Find where the given text appears and provide that cell's center as (x, y) coordinate. 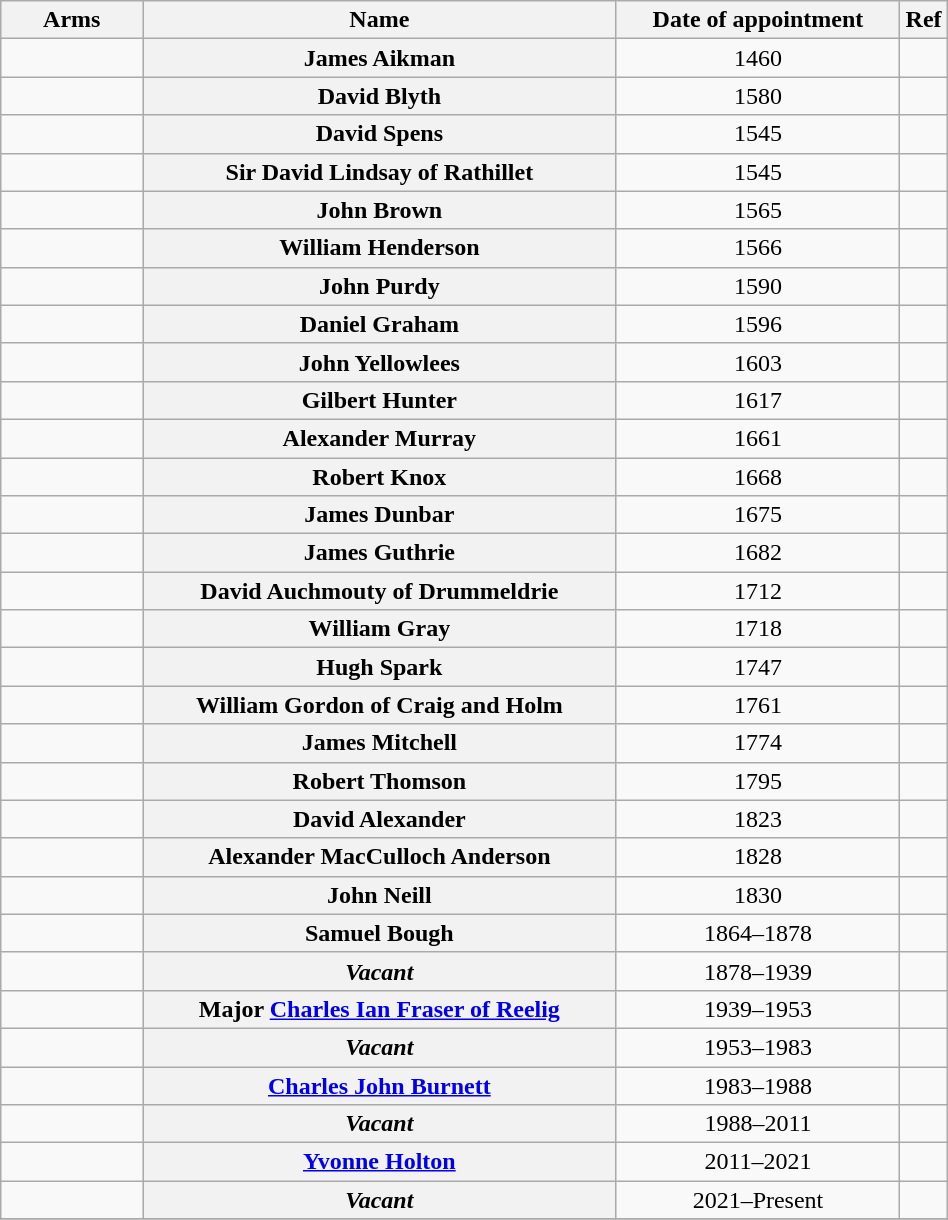
John Yellowlees (380, 362)
Arms (72, 20)
Name (380, 20)
1590 (758, 286)
Daniel Graham (380, 324)
Alexander MacCulloch Anderson (380, 857)
2011–2021 (758, 1162)
Hugh Spark (380, 667)
1661 (758, 438)
James Dunbar (380, 515)
1580 (758, 96)
1565 (758, 210)
David Auchmouty of Drummeldrie (380, 591)
1878–1939 (758, 971)
1983–1988 (758, 1085)
Gilbert Hunter (380, 400)
1617 (758, 400)
John Purdy (380, 286)
William Gordon of Craig and Holm (380, 705)
David Spens (380, 134)
John Brown (380, 210)
1596 (758, 324)
William Gray (380, 629)
1712 (758, 591)
Yvonne Holton (380, 1162)
1988–2011 (758, 1124)
Charles John Burnett (380, 1085)
1718 (758, 629)
Sir David Lindsay of Rathillet (380, 172)
1795 (758, 781)
1682 (758, 553)
1566 (758, 248)
1774 (758, 743)
John Neill (380, 895)
Robert Thomson (380, 781)
Alexander Murray (380, 438)
1747 (758, 667)
1830 (758, 895)
Samuel Bough (380, 933)
1953–1983 (758, 1047)
Date of appointment (758, 20)
1823 (758, 819)
James Aikman (380, 58)
2021–Present (758, 1200)
David Alexander (380, 819)
Ref (924, 20)
James Mitchell (380, 743)
1603 (758, 362)
1864–1878 (758, 933)
1828 (758, 857)
Robert Knox (380, 477)
1761 (758, 705)
1668 (758, 477)
1460 (758, 58)
James Guthrie (380, 553)
Major Charles Ian Fraser of Reelig (380, 1009)
1675 (758, 515)
1939–1953 (758, 1009)
William Henderson (380, 248)
David Blyth (380, 96)
